Extract the (X, Y) coordinate from the center of the cell holding the provided text.  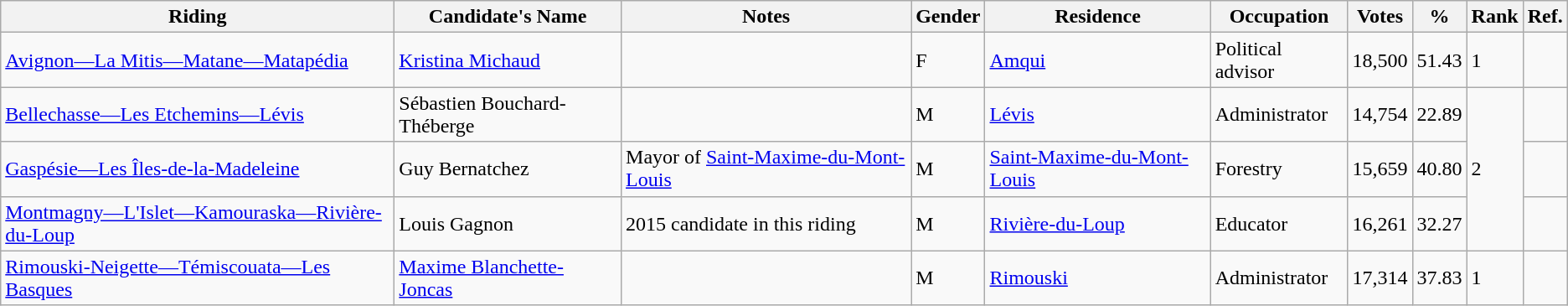
16,261 (1380, 223)
Notes (766, 17)
Amqui (1097, 60)
Gaspésie—Les Îles-de-la-Madeleine (198, 169)
Votes (1380, 17)
% (1439, 17)
51.43 (1439, 60)
2 (1494, 169)
32.27 (1439, 223)
Residence (1097, 17)
Lévis (1097, 114)
17,314 (1380, 278)
2015 candidate in this riding (766, 223)
Sébastien Bouchard-Théberge (508, 114)
Political advisor (1279, 60)
Gender (948, 17)
F (948, 60)
Saint-Maxime-du-Mont-Louis (1097, 169)
Rimouski (1097, 278)
40.80 (1439, 169)
Educator (1279, 223)
37.83 (1439, 278)
Guy Bernatchez (508, 169)
Candidate's Name (508, 17)
15,659 (1380, 169)
Avignon—La Mitis—Matane—Matapédia (198, 60)
Occupation (1279, 17)
Maxime Blanchette-Joncas (508, 278)
Louis Gagnon (508, 223)
Ref. (1545, 17)
Mayor of Saint-Maxime-du-Mont-Louis (766, 169)
Bellechasse—Les Etchemins—Lévis (198, 114)
22.89 (1439, 114)
18,500 (1380, 60)
Kristina Michaud (508, 60)
Rivière-du-Loup (1097, 223)
Forestry (1279, 169)
Riding (198, 17)
Rank (1494, 17)
14,754 (1380, 114)
Rimouski-Neigette—Témiscouata—Les Basques (198, 278)
Montmagny—L'Islet—Kamouraska—Rivière-du-Loup (198, 223)
